Extract the [X, Y] coordinate from the center of the cell holding the provided text.  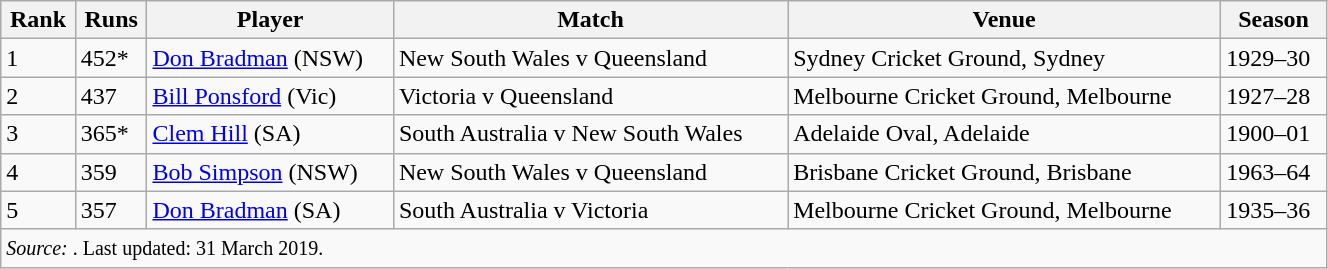
Venue [1004, 20]
Bill Ponsford (Vic) [270, 96]
Rank [38, 20]
3 [38, 134]
Runs [111, 20]
Match [590, 20]
437 [111, 96]
Victoria v Queensland [590, 96]
357 [111, 210]
Don Bradman (SA) [270, 210]
1935–36 [1274, 210]
2 [38, 96]
452* [111, 58]
South Australia v New South Wales [590, 134]
Season [1274, 20]
365* [111, 134]
Player [270, 20]
1927–28 [1274, 96]
Adelaide Oval, Adelaide [1004, 134]
359 [111, 172]
5 [38, 210]
Source: . Last updated: 31 March 2019. [664, 248]
Clem Hill (SA) [270, 134]
1900–01 [1274, 134]
1 [38, 58]
Bob Simpson (NSW) [270, 172]
Don Bradman (NSW) [270, 58]
4 [38, 172]
1929–30 [1274, 58]
Brisbane Cricket Ground, Brisbane [1004, 172]
Sydney Cricket Ground, Sydney [1004, 58]
South Australia v Victoria [590, 210]
1963–64 [1274, 172]
